Identify which cell holds the provided text, then report its (x, y) central coordinate. 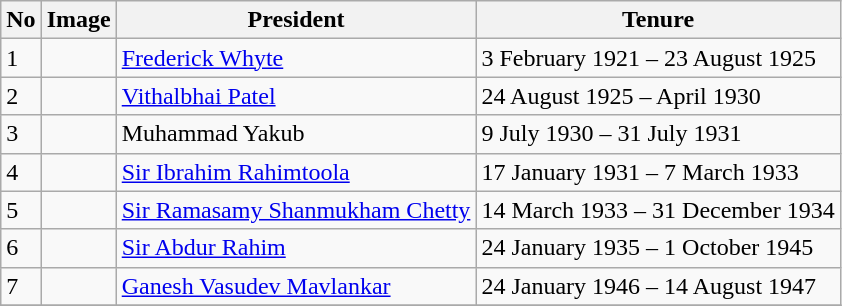
4 (21, 172)
24 January 1946 – 14 August 1947 (658, 286)
Vithalbhai Patel (296, 96)
No (21, 20)
Sir Ramasamy Shanmukham Chetty (296, 210)
24 January 1935 – 1 October 1945 (658, 248)
6 (21, 248)
Tenure (658, 20)
Sir Abdur Rahim (296, 248)
14 March 1933 – 31 December 1934 (658, 210)
President (296, 20)
17 January 1931 – 7 March 1933 (658, 172)
3 (21, 134)
24 August 1925 – April 1930 (658, 96)
Muhammad Yakub (296, 134)
7 (21, 286)
2 (21, 96)
5 (21, 210)
1 (21, 58)
Frederick Whyte (296, 58)
Image (78, 20)
Ganesh Vasudev Mavlankar (296, 286)
Sir Ibrahim Rahimtoola (296, 172)
9 July 1930 – 31 July 1931 (658, 134)
3 February 1921 – 23 August 1925 (658, 58)
